Return the (X, Y) coordinate for the center point of the cell that contains the specified text.  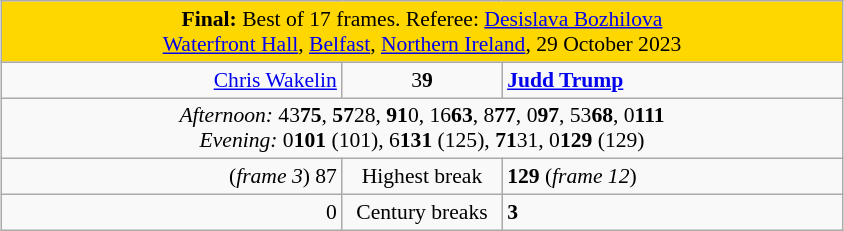
Afternoon: 4375, 5728, 910, 1663, 877, 097, 5368, 0111Evening: 0101 (101), 6131 (125), 7131, 0129 (129) (422, 128)
Final: Best of 17 frames. Referee: Desislava BozhilovaWaterfront Hall, Belfast, Northern Ireland, 29 October 2023 (422, 32)
129 (frame 12) (672, 177)
(frame 3) 87 (172, 177)
39 (422, 80)
3 (672, 213)
Judd Trump (672, 80)
Highest break (422, 177)
Century breaks (422, 213)
0 (172, 213)
Chris Wakelin (172, 80)
